Provide the [x, y] coordinate of the cell's center where the given text is located.  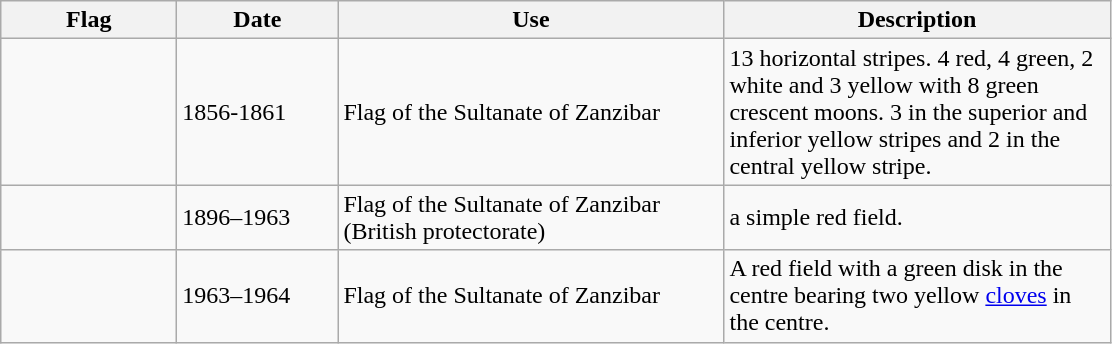
Date [258, 20]
a simple red field. [917, 218]
1856-1861 [258, 112]
Use [531, 20]
A red field with a green disk in the centre bearing two yellow cloves in the centre. [917, 296]
Flag of the Sultanate of Zanzibar (British protectorate) [531, 218]
Flag [89, 20]
Description [917, 20]
1896–1963 [258, 218]
1963–1964 [258, 296]
